Identify which cell holds the provided text, then report its (X, Y) central coordinate. 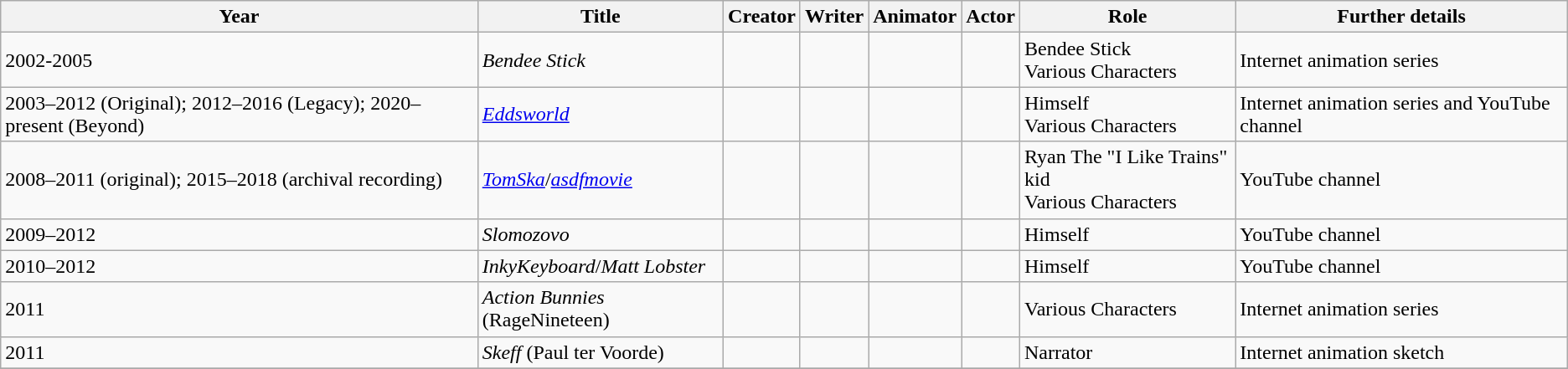
Internet animation sketch (1401, 352)
Internet animation series and YouTube channel (1401, 114)
Title (600, 17)
2003–2012 (Original); 2012–2016 (Legacy); 2020–present (Beyond) (240, 114)
Various Characters (1127, 310)
Writer (834, 17)
2008–2011 (original); 2015–2018 (archival recording) (240, 180)
Actor (991, 17)
Animator (915, 17)
Role (1127, 17)
Narrator (1127, 352)
Bendee Stick (600, 60)
Slomozovo (600, 234)
TomSka/asdfmovie (600, 180)
Bendee StickVarious Characters (1127, 60)
2009–2012 (240, 234)
InkyKeyboard/Matt Lobster (600, 266)
Ryan The "I Like Trains" kidVarious Characters (1127, 180)
Year (240, 17)
2002-2005 (240, 60)
Further details (1401, 17)
Creator (762, 17)
Skeff (Paul ter Voorde) (600, 352)
HimselfVarious Characters (1127, 114)
Action Bunnies (RageNineteen) (600, 310)
2010–2012 (240, 266)
Eddsworld (600, 114)
